For the text-containing cell, return its midpoint in (x, y) coordinate format. 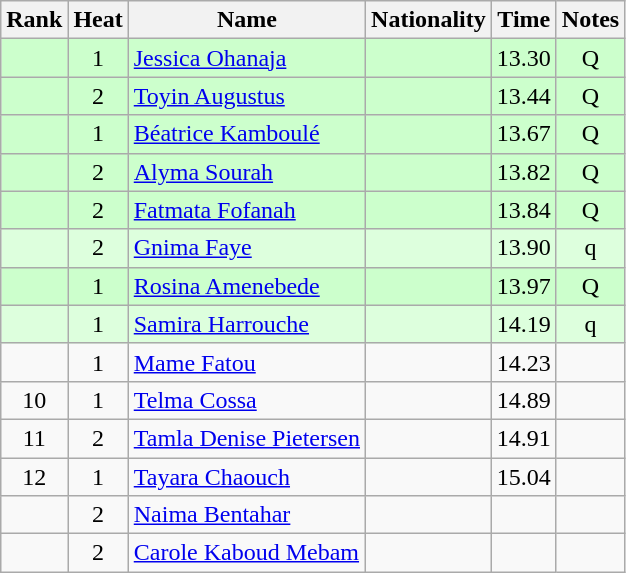
Toyin Augustus (246, 96)
11 (34, 438)
Nationality (429, 20)
13.82 (524, 172)
Heat (98, 20)
Rosina Amenebede (246, 286)
14.91 (524, 438)
Béatrice Kamboulé (246, 134)
Samira Harrouche (246, 324)
Tamla Denise Pietersen (246, 438)
Name (246, 20)
13.97 (524, 286)
Telma Cossa (246, 400)
Alyma Sourah (246, 172)
13.30 (524, 58)
Jessica Ohanaja (246, 58)
Rank (34, 20)
Mame Fatou (246, 362)
Notes (590, 20)
14.23 (524, 362)
14.89 (524, 400)
10 (34, 400)
Tayara Chaouch (246, 477)
15.04 (524, 477)
Fatmata Fofanah (246, 210)
13.84 (524, 210)
Naima Bentahar (246, 515)
Time (524, 20)
12 (34, 477)
Gnima Faye (246, 248)
13.44 (524, 96)
13.67 (524, 134)
Carole Kaboud Mebam (246, 553)
14.19 (524, 324)
13.90 (524, 248)
